Scan for the cell matching the given text and deliver its (x, y) coordinate at center. 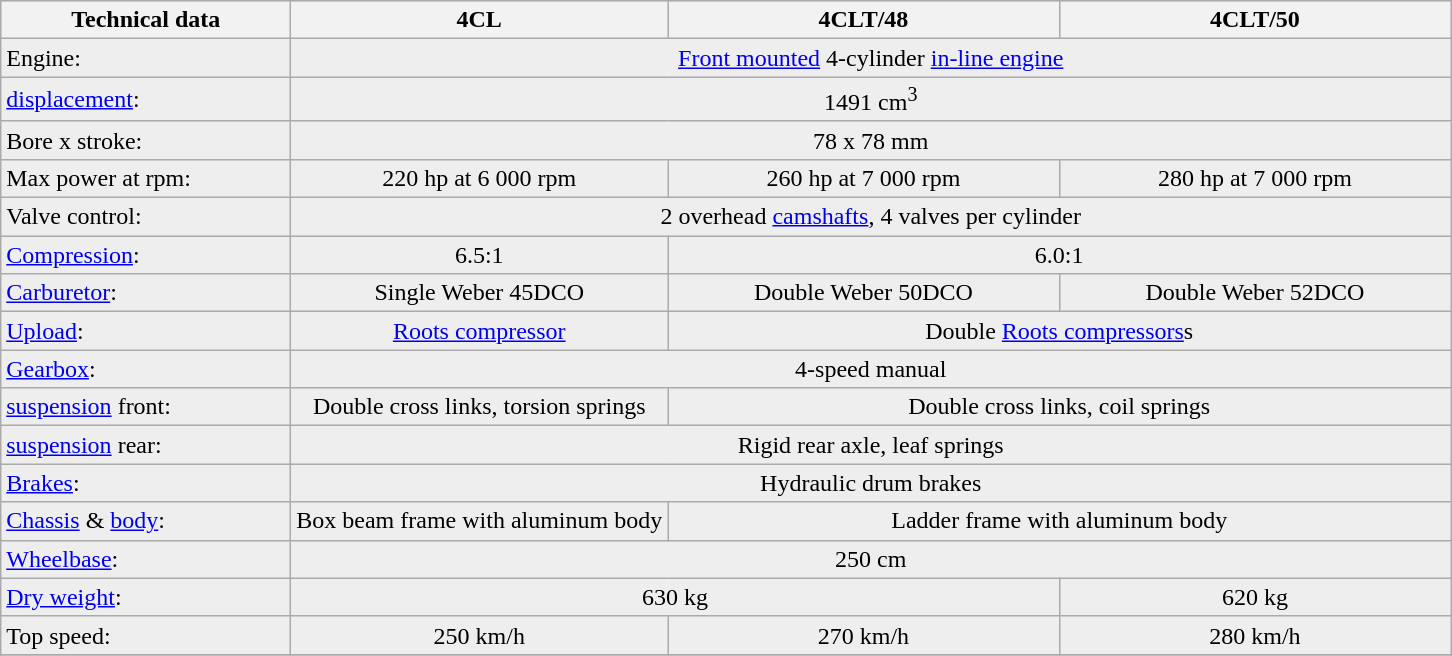
250 cm (871, 559)
4CLT/48 (864, 20)
Technical data (146, 20)
6.0:1 (1060, 255)
Chassis & body: (146, 521)
260 hp at 7 000 rpm (864, 178)
Front mounted 4-cylinder in-line engine (871, 58)
270 km/h (864, 635)
Gearbox: (146, 369)
Carburetor: (146, 293)
4CL (480, 20)
4CLT/50 (1255, 20)
suspension front: (146, 407)
630 kg (675, 597)
Upload: (146, 331)
Hydraulic drum brakes (871, 483)
Double Roots compressorss (1060, 331)
Engine: (146, 58)
280 hp at 7 000 rpm (1255, 178)
6.5:1 (480, 255)
Valve control: (146, 217)
Compression: (146, 255)
250 km/h (480, 635)
4-speed manual (871, 369)
620 kg (1255, 597)
Box beam frame with aluminum body (480, 521)
Max power at rpm: (146, 178)
suspension rear: (146, 445)
Double Weber 52DCO (1255, 293)
Top speed: (146, 635)
280 km/h (1255, 635)
Wheelbase: (146, 559)
220 hp at 6 000 rpm (480, 178)
2 overhead camshafts, 4 valves per cylinder (871, 217)
Brakes: (146, 483)
1491 cm3 (871, 100)
78 x 78 mm (871, 140)
Double cross links, torsion springs (480, 407)
Roots compressor (480, 331)
Single Weber 45DCO (480, 293)
Double cross links, coil springs (1060, 407)
displacement: (146, 100)
Ladder frame with aluminum body (1060, 521)
Double Weber 50DCO (864, 293)
Bore x stroke: (146, 140)
Dry weight: (146, 597)
Rigid rear axle, leaf springs (871, 445)
